Find where the given text appears and provide that cell's center as [x, y] coordinate. 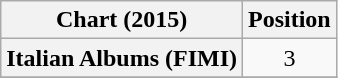
Italian Albums (FIMI) [122, 58]
Chart (2015) [122, 20]
Position [290, 20]
3 [290, 58]
